Provide the [X, Y] coordinate of the cell's center where the given text is located.  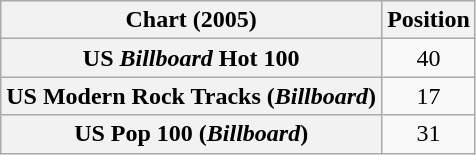
31 [429, 134]
17 [429, 96]
US Modern Rock Tracks (Billboard) [192, 96]
Chart (2005) [192, 20]
40 [429, 58]
US Billboard Hot 100 [192, 58]
Position [429, 20]
US Pop 100 (Billboard) [192, 134]
